Capture the cell that displays the provided text and extract its (x, y) central coordinate. 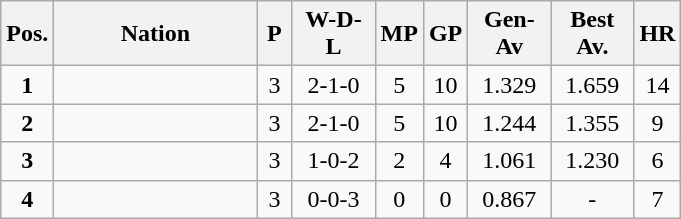
1.061 (510, 161)
P (274, 34)
6 (658, 161)
GP (445, 34)
1.329 (510, 85)
0-0-3 (334, 199)
7 (658, 199)
Best Av. (592, 34)
HR (658, 34)
Pos. (28, 34)
MP (399, 34)
1.659 (592, 85)
1-0-2 (334, 161)
1.244 (510, 123)
1 (28, 85)
9 (658, 123)
Nation (156, 34)
1.230 (592, 161)
14 (658, 85)
0.867 (510, 199)
- (592, 199)
Gen-Av (510, 34)
1.355 (592, 123)
W-D-L (334, 34)
